Pinpoint the cell where the given text exists, returning its [x, y] midpoint coordinate. 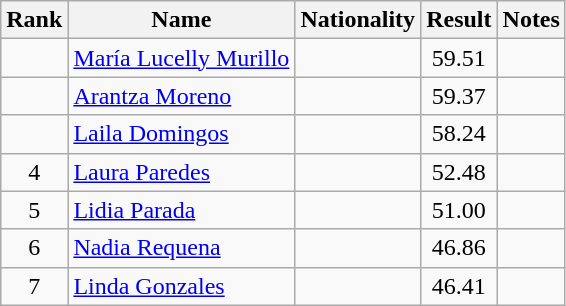
Nationality [358, 20]
Lidia Parada [182, 210]
Arantza Moreno [182, 96]
46.86 [459, 248]
Laura Paredes [182, 172]
María Lucelly Murillo [182, 58]
59.37 [459, 96]
4 [34, 172]
Rank [34, 20]
52.48 [459, 172]
Laila Domingos [182, 134]
Linda Gonzales [182, 286]
5 [34, 210]
Result [459, 20]
58.24 [459, 134]
Notes [531, 20]
46.41 [459, 286]
51.00 [459, 210]
7 [34, 286]
59.51 [459, 58]
Nadia Requena [182, 248]
Name [182, 20]
6 [34, 248]
